Return (X, Y) of the center of cell containing provided text 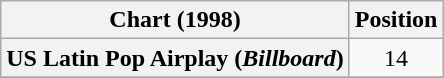
Position (396, 20)
Chart (1998) (175, 20)
14 (396, 58)
US Latin Pop Airplay (Billboard) (175, 58)
